Capture the cell that displays the provided text and extract its [X, Y] central coordinate. 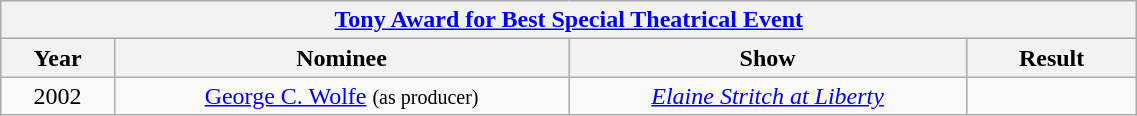
Elaine Stritch at Liberty [768, 96]
Tony Award for Best Special Theatrical Event [569, 20]
Year [58, 58]
George C. Wolfe (as producer) [341, 96]
Nominee [341, 58]
Result [1051, 58]
Show [768, 58]
2002 [58, 96]
